Detect which cell encompasses the target text, then output its [X, Y] center coordinate. 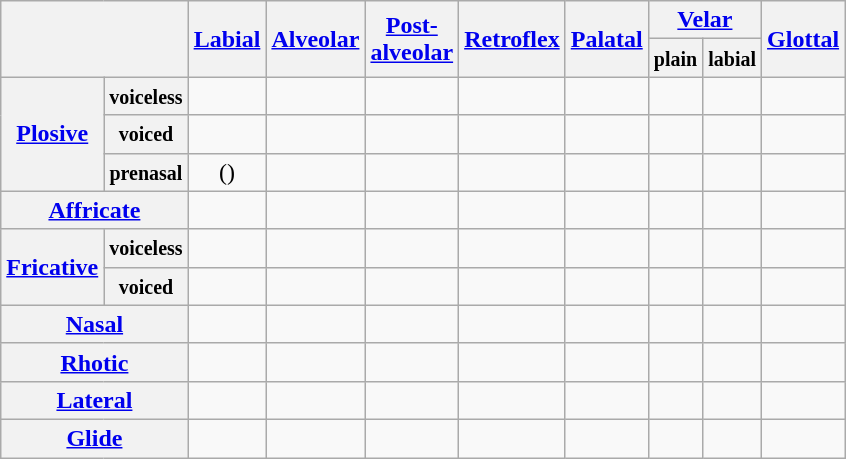
Affricate [94, 210]
Lateral [94, 400]
Glide [94, 438]
labial [732, 58]
Plosive [52, 134]
Palatal [606, 39]
Alveolar [316, 39]
Fricative [52, 267]
Nasal [94, 324]
Glottal [804, 39]
plain [675, 58]
Retroflex [512, 39]
Rhotic [94, 362]
Velar [704, 20]
() [227, 172]
Labial [227, 39]
Post-alveolar [412, 39]
prenasal [146, 172]
